Locate the cell with the specified text and output its [x, y] center coordinate. 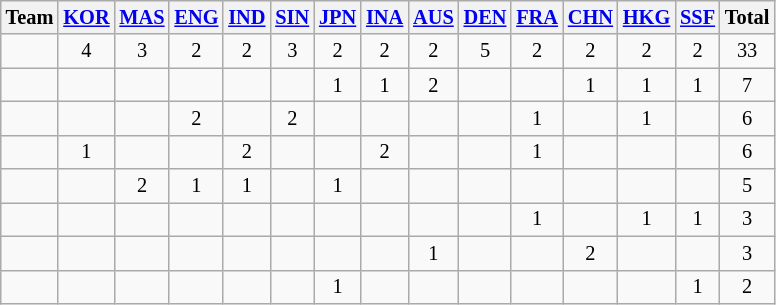
SIN [292, 17]
ENG [196, 17]
4 [86, 51]
Team [30, 17]
CHN [590, 17]
FRA [537, 17]
7 [747, 85]
IND [246, 17]
Total [747, 17]
INA [384, 17]
33 [747, 51]
HKG [646, 17]
SSF [698, 17]
DEN [486, 17]
JPN [338, 17]
MAS [142, 17]
AUS [433, 17]
KOR [86, 17]
